Return the [X, Y] coordinate for the center point of the cell that contains the specified text.  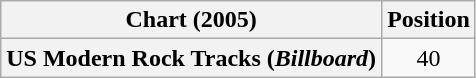
40 [429, 58]
US Modern Rock Tracks (Billboard) [192, 58]
Position [429, 20]
Chart (2005) [192, 20]
